Output the [X, Y] coordinate of the center of the cell containing the given text.  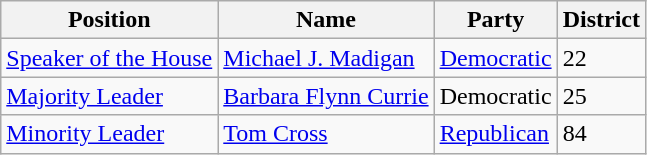
Barbara Flynn Currie [326, 96]
Minority Leader [110, 134]
Position [110, 20]
Majority Leader [110, 96]
Tom Cross [326, 134]
District [601, 20]
Party [496, 20]
22 [601, 58]
84 [601, 134]
Michael J. Madigan [326, 58]
Name [326, 20]
25 [601, 96]
Speaker of the House [110, 58]
Republican [496, 134]
